Pinpoint the cell where the given text exists, returning its (x, y) midpoint coordinate. 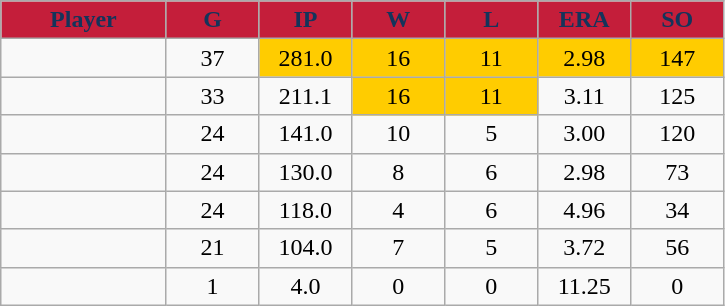
L (492, 20)
21 (212, 248)
33 (212, 96)
8 (398, 172)
3.11 (584, 96)
3.00 (584, 134)
281.0 (306, 58)
Player (84, 20)
141.0 (306, 134)
104.0 (306, 248)
IP (306, 20)
37 (212, 58)
120 (678, 134)
130.0 (306, 172)
11.25 (584, 286)
147 (678, 58)
ERA (584, 20)
118.0 (306, 210)
4.96 (584, 210)
1 (212, 286)
7 (398, 248)
211.1 (306, 96)
4 (398, 210)
4.0 (306, 286)
73 (678, 172)
10 (398, 134)
G (212, 20)
56 (678, 248)
SO (678, 20)
W (398, 20)
34 (678, 210)
125 (678, 96)
3.72 (584, 248)
